Find where the given text appears and provide that cell's center as [x, y] coordinate. 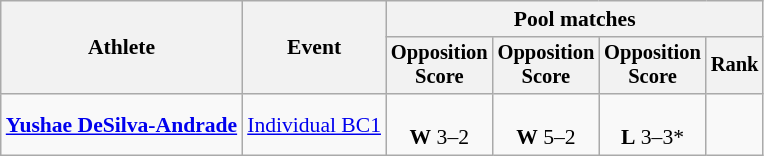
Individual BC1 [314, 124]
Event [314, 48]
Yushae DeSilva-Andrade [122, 124]
W 5–2 [546, 124]
L 3–3* [652, 124]
Athlete [122, 48]
W 3–2 [440, 124]
Rank [735, 66]
Pool matches [574, 19]
